Determine the (X, Y) coordinate at the center of the cell enclosing the given text.  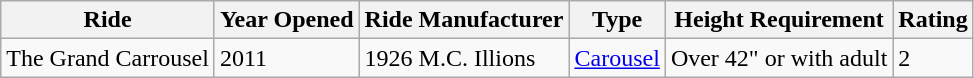
The Grand Carrousel (108, 58)
2 (933, 58)
Rating (933, 20)
Type (617, 20)
Height Requirement (778, 20)
2011 (286, 58)
Carousel (617, 58)
Ride Manufacturer (464, 20)
Year Opened (286, 20)
Over 42" or with adult (778, 58)
1926 M.C. Illions (464, 58)
Ride (108, 20)
